Identify which cell holds the provided text, then report its (x, y) central coordinate. 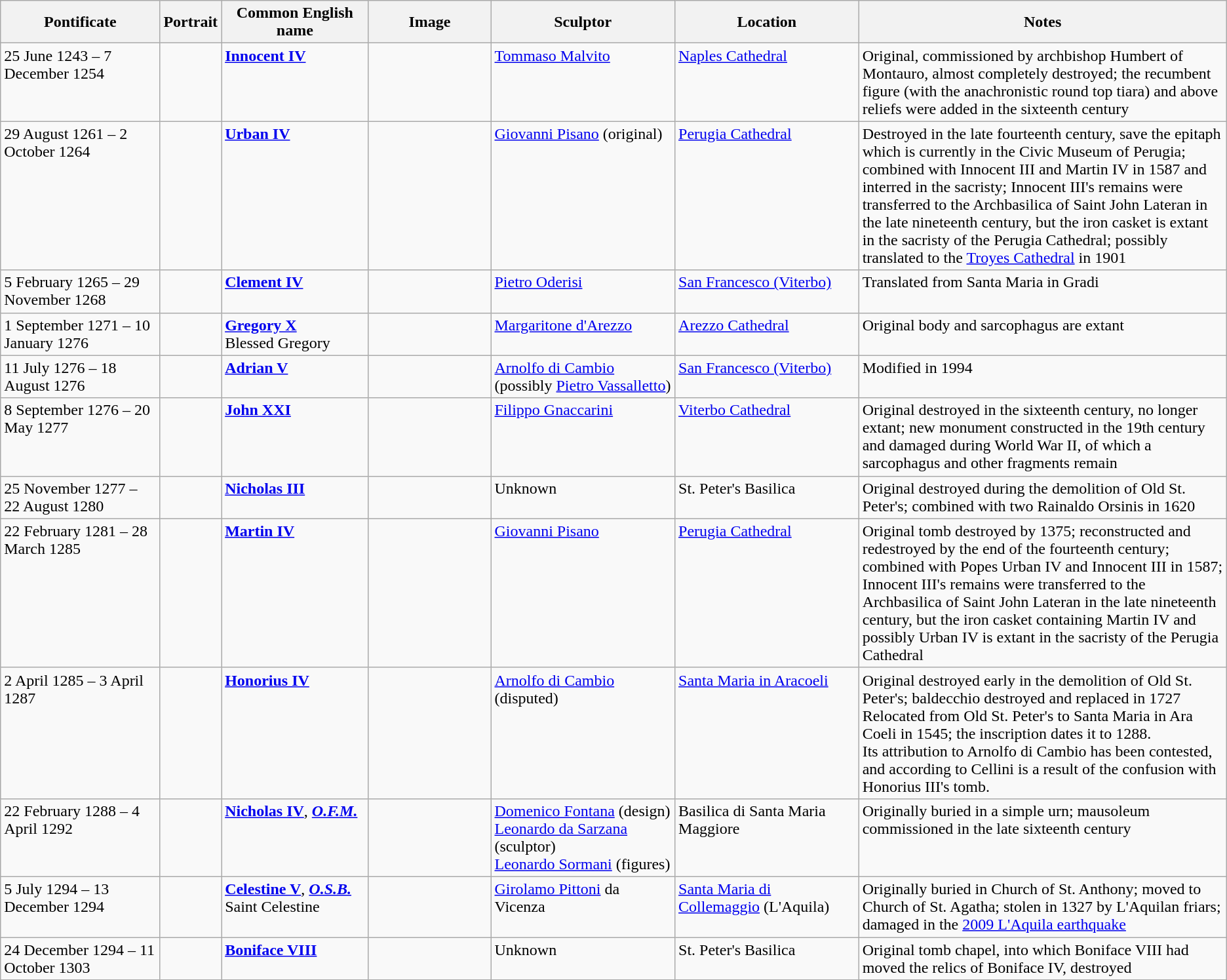
Girolamo Pittoni da Vicenza (583, 907)
Santa Maria in Aracoeli (767, 733)
Gregory XBlessed Gregory (295, 334)
Sculptor (583, 22)
Original destroyed during the demolition of Old St. Peter's; combined with two Rainaldo Orsinis in 1620 (1042, 497)
Nicholas IV, O.F.M. (295, 838)
Original body and sarcophagus are extant (1042, 334)
29 August 1261 – 2 October 1264 (80, 195)
Viterbo Cathedral (767, 437)
Domenico Fontana (design)Leonardo da Sarzana (sculptor)Leonardo Sormani (figures) (583, 838)
1 September 1271 – 10 January 1276 (80, 334)
5 February 1265 – 29 November 1268 (80, 291)
Pontificate (80, 22)
Giovanni Pisano (original) (583, 195)
Celestine V, O.S.B.Saint Celestine (295, 907)
5 July 1294 – 13 December 1294 (80, 907)
Filippo Gnaccarini (583, 437)
22 February 1281 – 28 March 1285 (80, 593)
Original tomb chapel, into which Boniface VIII had moved the relics of Boniface IV, destroyed (1042, 958)
2 April 1285 – 3 April 1287 (80, 733)
25 June 1243 – 7 December 1254 (80, 83)
8 September 1276 – 20 May 1277 (80, 437)
Urban IV (295, 195)
Santa Maria di Collemaggio (L'Aquila) (767, 907)
Nicholas III (295, 497)
Naples Cathedral (767, 83)
Adrian V (295, 376)
Location (767, 22)
Honorius IV (295, 733)
Margaritone d'Arezzo (583, 334)
Translated from Santa Maria in Gradi (1042, 291)
Common English name (295, 22)
Giovanni Pisano (583, 593)
Basilica di Santa Maria Maggiore (767, 838)
Portrait (191, 22)
John XXI (295, 437)
Notes (1042, 22)
Arezzo Cathedral (767, 334)
Image (430, 22)
Innocent IV (295, 83)
Clement IV (295, 291)
22 February 1288 – 4 April 1292 (80, 838)
Originally buried in a simple urn; mausoleum commissioned in the late sixteenth century (1042, 838)
24 December 1294 – 11 October 1303 (80, 958)
Boniface VIII (295, 958)
Arnolfo di Cambio (possibly Pietro Vassalletto) (583, 376)
Arnolfo di Cambio (disputed) (583, 733)
Pietro Oderisi (583, 291)
Martin IV (295, 593)
11 July 1276 – 18 August 1276 (80, 376)
Tommaso Malvito (583, 83)
Modified in 1994 (1042, 376)
25 November 1277 – 22 August 1280 (80, 497)
